Identify which cell holds the provided text, then report its (X, Y) central coordinate. 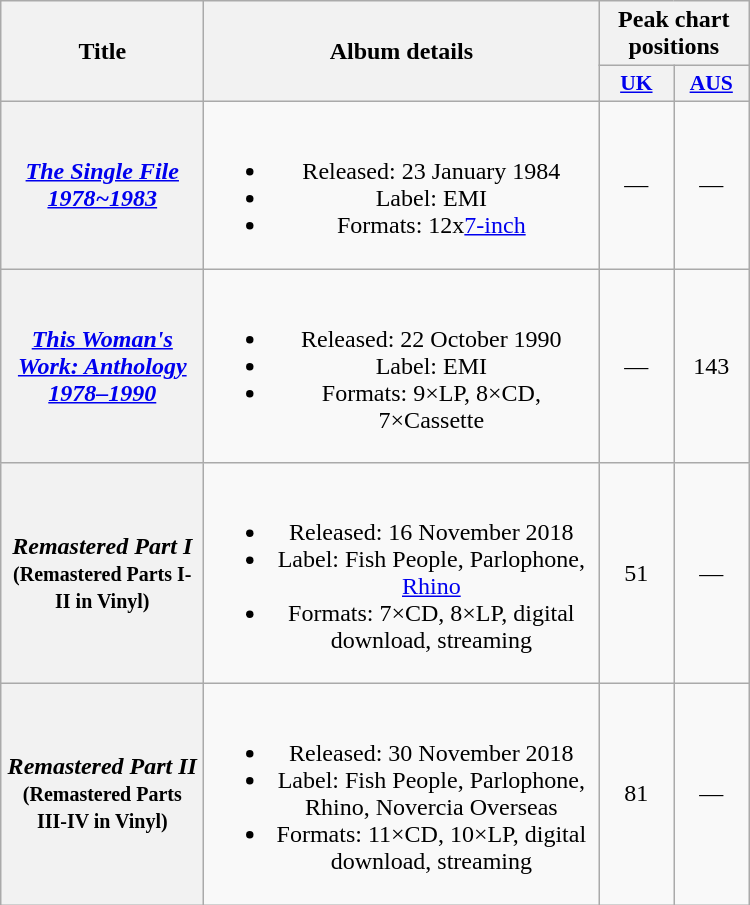
51 (636, 574)
Title (102, 52)
Released: 23 January 1984Label: EMIFormats: 12x7-inch (402, 184)
This Woman's Work: Anthology 1978–1990 (102, 365)
Remastered Part I(Remastered Parts I-II in Vinyl) (102, 574)
The Single File 1978~1983 (102, 184)
Remastered Part II(Remastered Parts III-IV in Vinyl) (102, 794)
Released: 30 November 2018Label: Fish People, Parlophone, Rhino, Novercia OverseasFormats: 11×CD, 10×LP, digital download, streaming (402, 794)
143 (712, 365)
81 (636, 794)
UK (636, 84)
Released: 16 November 2018Label: Fish People, Parlophone, RhinoFormats: 7×CD, 8×LP, digital download, streaming (402, 574)
AUS (712, 84)
Peak chart positions (674, 34)
Album details (402, 52)
Released: 22 October 1990Label: EMIFormats: 9×LP, 8×CD, 7×Cassette (402, 365)
